Scan for the cell matching the given text and deliver its (X, Y) coordinate at center. 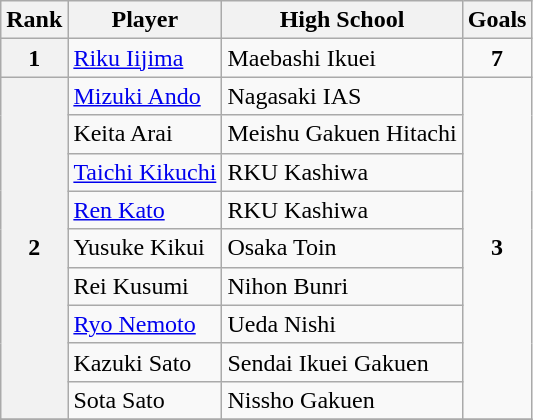
3 (497, 248)
Nagasaki IAS (342, 96)
Keita Arai (145, 134)
Maebashi Ikuei (342, 58)
Sendai Ikuei Gakuen (342, 362)
Ueda Nishi (342, 324)
2 (34, 248)
Goals (497, 20)
Kazuki Sato (145, 362)
Sota Sato (145, 400)
High School (342, 20)
Rei Kusumi (145, 286)
1 (34, 58)
Taichi Kikuchi (145, 172)
Ren Kato (145, 210)
Yusuke Kikui (145, 248)
Rank (34, 20)
Osaka Toin (342, 248)
Mizuki Ando (145, 96)
Nissho Gakuen (342, 400)
Meishu Gakuen Hitachi (342, 134)
Ryo Nemoto (145, 324)
Player (145, 20)
7 (497, 58)
Nihon Bunri (342, 286)
Riku Iijima (145, 58)
